Determine the [X, Y] coordinate at the center of the cell enclosing the given text.  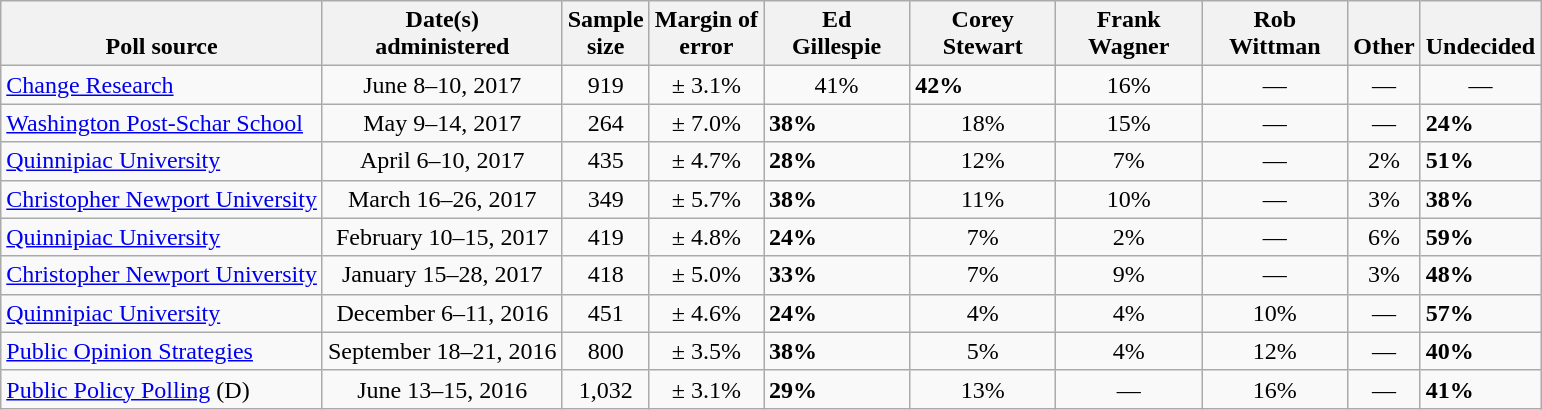
Margin oferror [706, 34]
919 [606, 85]
51% [1480, 161]
June 13–15, 2016 [442, 389]
± 3.5% [706, 351]
February 10–15, 2017 [442, 237]
11% [983, 199]
40% [1480, 351]
December 6–11, 2016 [442, 313]
800 [606, 351]
Undecided [1480, 34]
59% [1480, 237]
March 16–26, 2017 [442, 199]
Other [1384, 34]
264 [606, 123]
435 [606, 161]
FrankWagner [1129, 34]
April 6–10, 2017 [442, 161]
29% [837, 389]
9% [1129, 275]
418 [606, 275]
Poll source [162, 34]
28% [837, 161]
Change Research [162, 85]
± 5.7% [706, 199]
Date(s)administered [442, 34]
13% [983, 389]
± 4.6% [706, 313]
EdGillespie [837, 34]
18% [983, 123]
57% [1480, 313]
33% [837, 275]
5% [983, 351]
451 [606, 313]
1,032 [606, 389]
Samplesize [606, 34]
Washington Post-Schar School [162, 123]
6% [1384, 237]
42% [983, 85]
June 8–10, 2017 [442, 85]
January 15–28, 2017 [442, 275]
± 4.7% [706, 161]
419 [606, 237]
May 9–14, 2017 [442, 123]
CoreyStewart [983, 34]
349 [606, 199]
± 7.0% [706, 123]
15% [1129, 123]
RobWittman [1275, 34]
± 4.8% [706, 237]
Public Policy Polling (D) [162, 389]
Public Opinion Strategies [162, 351]
48% [1480, 275]
September 18–21, 2016 [442, 351]
± 5.0% [706, 275]
